Provide the [x, y] coordinate of the cell's center where the given text is located.  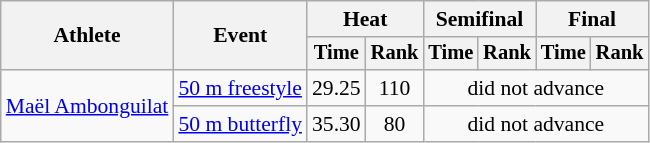
110 [395, 88]
50 m butterfly [240, 124]
29.25 [336, 88]
Semifinal [479, 19]
Athlete [88, 36]
Final [592, 19]
50 m freestyle [240, 88]
35.30 [336, 124]
80 [395, 124]
Maël Ambonguilat [88, 106]
Event [240, 36]
Heat [365, 19]
